Provide the [X, Y] coordinate of the cell's center where the given text is located.  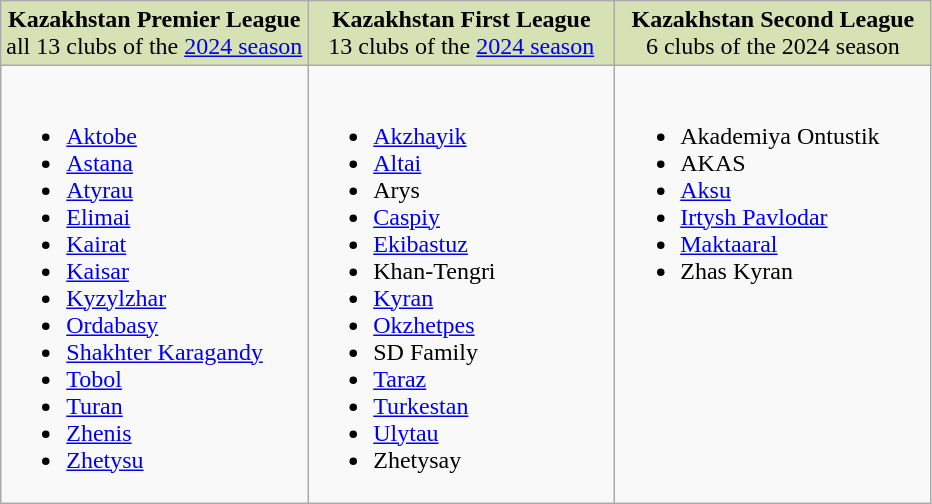
Kazakhstan First League13 clubs of the 2024 season [462, 34]
AkzhayikAltaiArysCaspiyEkibastuzKhan-TengriKyranOkzhetpesSD FamilyTarazTurkestanUlytauZhetysay [462, 284]
Kazakhstan Premier Leagueall 13 clubs of the 2024 season [154, 34]
AktobeAstanaAtyrauElimaiKairatKaisarKyzylzharOrdabasyShakhter KaragandyTobolTuranZhenisZhetysu [154, 284]
Akademiya OntustikAKASAksuIrtysh PavlodarMaktaaralZhas Kyran [773, 284]
Kazakhstan Second League6 clubs of the 2024 season [773, 34]
